Detect which cell encompasses the target text, then output its (x, y) center coordinate. 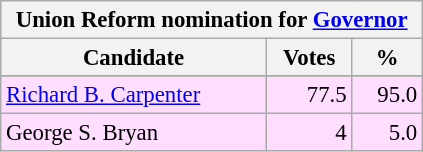
Richard B. Carpenter (134, 95)
Votes (309, 58)
77.5 (309, 95)
4 (309, 133)
95.0 (388, 95)
George S. Bryan (134, 133)
Union Reform nomination for Governor (212, 20)
5.0 (388, 133)
Candidate (134, 58)
% (388, 58)
